Detect which cell encompasses the target text, then output its (x, y) center coordinate. 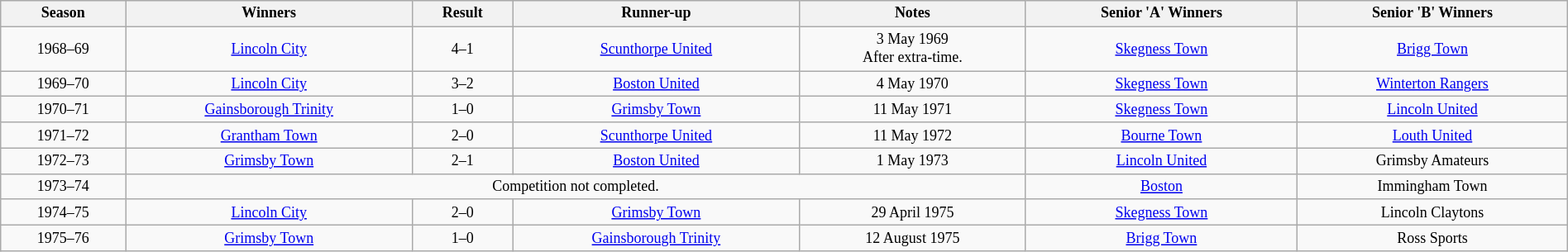
4–1 (462, 49)
Result (462, 13)
1973–74 (63, 187)
Louth United (1432, 136)
1969–70 (63, 84)
Winners (269, 13)
3–2 (462, 84)
Boston (1161, 187)
Lincoln Claytons (1432, 212)
12 August 1975 (913, 238)
3 May 1969After extra-time. (913, 49)
Bourne Town (1161, 136)
2–1 (462, 160)
1970–71 (63, 109)
1975–76 (63, 238)
1974–75 (63, 212)
Senior 'A' Winners (1161, 13)
Senior 'B' Winners (1432, 13)
Winterton Rangers (1432, 84)
1971–72 (63, 136)
Notes (913, 13)
Grimsby Amateurs (1432, 160)
11 May 1971 (913, 109)
Competition not completed. (576, 187)
Grantham Town (269, 136)
4 May 1970 (913, 84)
Season (63, 13)
Immingham Town (1432, 187)
11 May 1972 (913, 136)
1 May 1973 (913, 160)
1968–69 (63, 49)
1972–73 (63, 160)
Ross Sports (1432, 238)
29 April 1975 (913, 212)
Runner-up (656, 13)
